From the cell containing the given text, extract its center point as [X, Y] coordinate. 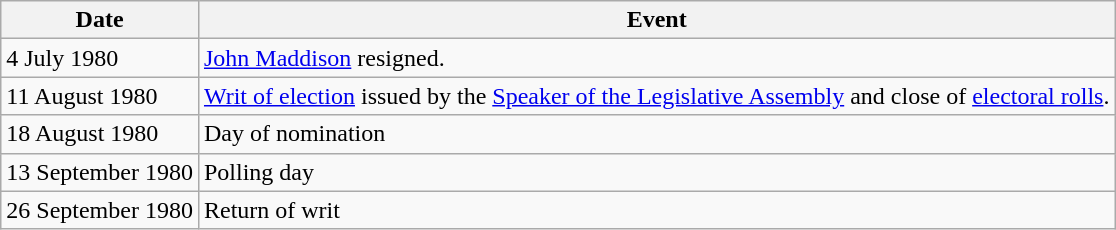
John Maddison resigned. [656, 58]
Polling day [656, 172]
Return of writ [656, 210]
13 September 1980 [100, 172]
Day of nomination [656, 134]
4 July 1980 [100, 58]
Writ of election issued by the Speaker of the Legislative Assembly and close of electoral rolls. [656, 96]
26 September 1980 [100, 210]
18 August 1980 [100, 134]
Event [656, 20]
11 August 1980 [100, 96]
Date [100, 20]
